Search for the cell housing the specified text and yield its (x, y) center coordinate. 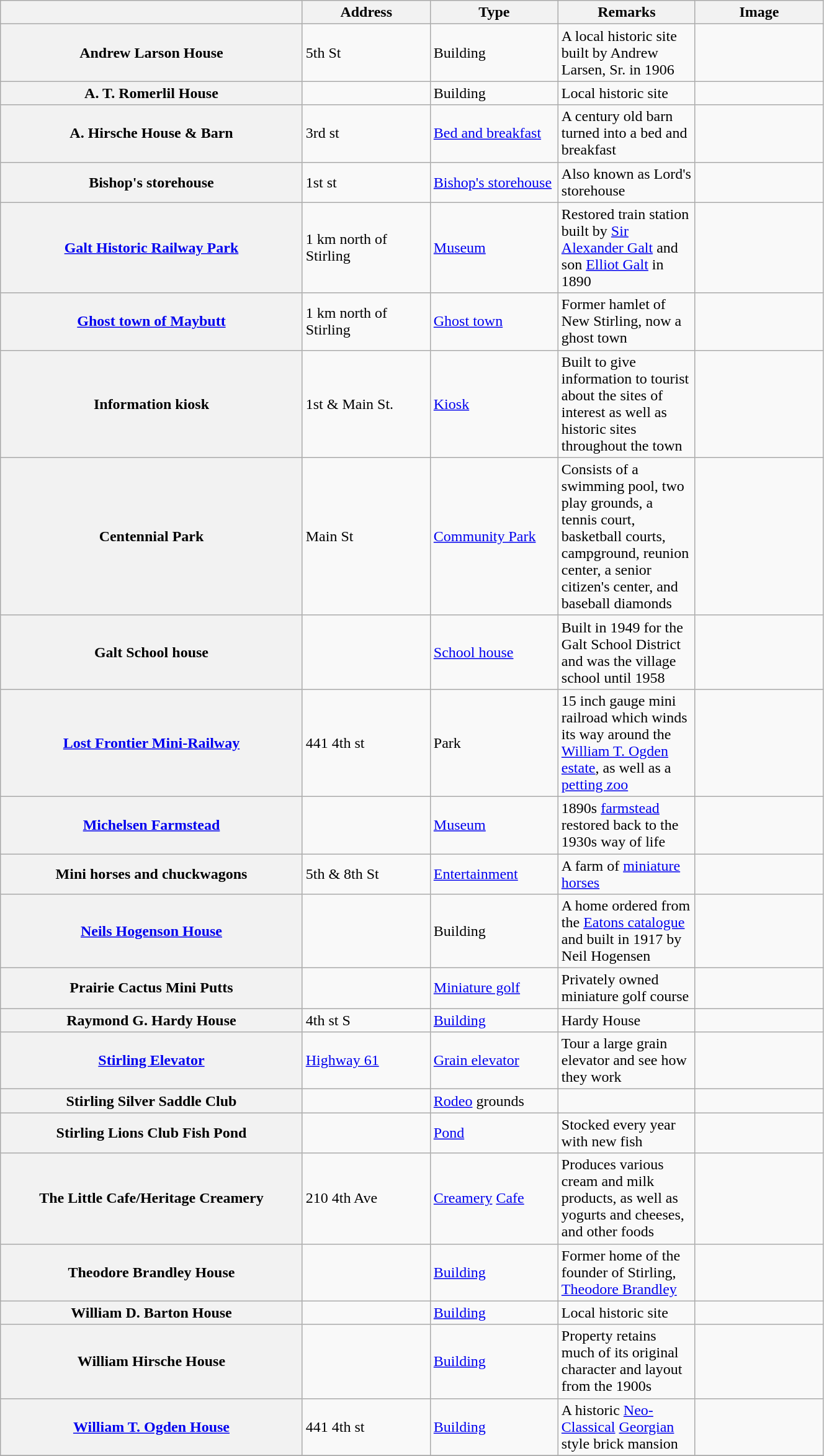
Centennial Park (151, 536)
Michelsen Farmstead (151, 825)
School house (494, 652)
Type (494, 12)
The Little Cafe/Heritage Creamery (151, 1198)
Information kiosk (151, 403)
Andrew Larson House (151, 53)
Highway 61 (366, 1061)
Stirling Lions Club Fish Pond (151, 1133)
Pond (494, 1133)
5th St (366, 53)
William Hirsche House (151, 1362)
Prairie Cactus Mini Putts (151, 988)
Kiosk (494, 403)
A farm of miniature horses (627, 874)
3rd st (366, 133)
Miniature golf (494, 988)
A. Hirsche House & Barn (151, 133)
Privately owned miniature golf course (627, 988)
William D. Barton House (151, 1313)
Ghost town (494, 321)
Galt School house (151, 652)
Grain elevator (494, 1061)
4th st S (366, 1020)
5th & 8th St (366, 874)
1st st (366, 182)
Raymond G. Hardy House (151, 1020)
15 inch gauge mini railroad which winds its way around the William T. Ogden estate, as well as a petting zoo (627, 742)
Park (494, 742)
Remarks (627, 12)
William T. Ogden House (151, 1427)
Galt Historic Railway Park (151, 248)
Tour a large grain elevator and see how they work (627, 1061)
A century old barn turned into a bed and breakfast (627, 133)
Stocked every year with new fish (627, 1133)
Bed and breakfast (494, 133)
Former hamlet of New Stirling, now a ghost town (627, 321)
Stirling Silver Saddle Club (151, 1101)
Hardy House (627, 1020)
Restored train station built by Sir Alexander Galt and son Elliot Galt in 1890 (627, 248)
1890s farmstead restored back to the 1930s way of life (627, 825)
Former home of the founder of Stirling, Theodore Brandley (627, 1272)
1st & Main St. (366, 403)
Stirling Elevator (151, 1061)
Rodeo grounds (494, 1101)
210 4th Ave (366, 1198)
Theodore Brandley House (151, 1272)
Produces various cream and milk products, as well as yogurts and cheeses, and other foods (627, 1198)
A local historic site built by Andrew Larsen, Sr. in 1906 (627, 53)
Address (366, 12)
Lost Frontier Mini-Railway (151, 742)
Ghost town of Maybutt (151, 321)
A home ordered from the Eatons catalogue and built in 1917 by Neil Hogensen (627, 931)
Entertainment (494, 874)
Also known as Lord's storehouse (627, 182)
Community Park (494, 536)
Image (759, 12)
Neils Hogenson House (151, 931)
Mini horses and chuckwagons (151, 874)
A historic Neo-Classical Georgian style brick mansion (627, 1427)
Creamery Cafe (494, 1198)
Property retains much of its original character and layout from the 1900s (627, 1362)
Built to give information to tourist about the sites of interest as well as historic sites throughout the town (627, 403)
Main St (366, 536)
Built in 1949 for the Galt School District and was the village school until 1958 (627, 652)
A. T. Romerlil House (151, 93)
